Capture the cell that displays the provided text and extract its [X, Y] central coordinate. 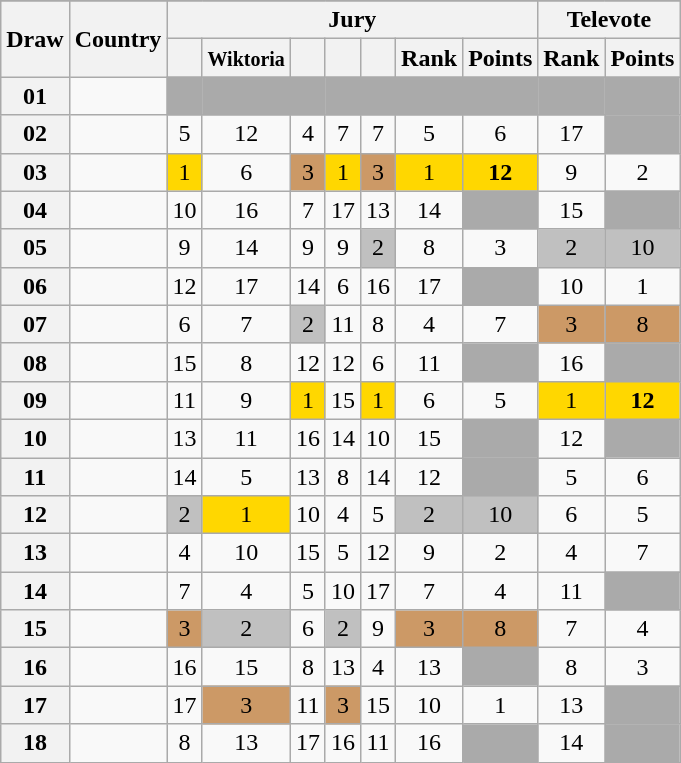
07 [35, 324]
Jury [352, 20]
09 [35, 400]
02 [35, 134]
03 [35, 172]
Wiktoria [246, 58]
Draw [35, 39]
06 [35, 286]
Country [118, 39]
04 [35, 210]
08 [35, 362]
01 [35, 96]
Televote [609, 20]
05 [35, 248]
18 [35, 743]
